Capture the cell that displays the provided text and extract its (x, y) central coordinate. 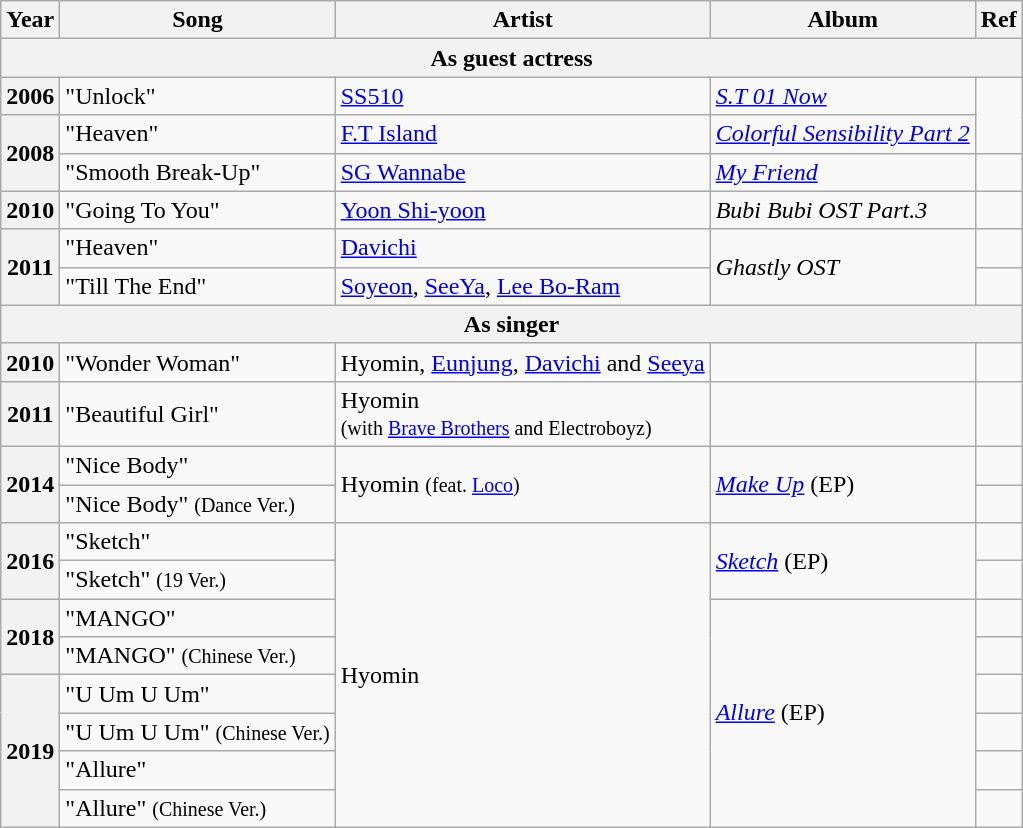
Song (198, 20)
"Going To You" (198, 210)
"U Um U Um" (198, 694)
Hyomin (with Brave Brothers and Electroboyz) (522, 414)
S.T 01 Now (842, 96)
"Beautiful Girl" (198, 414)
"Unlock" (198, 96)
"MANGO" (Chinese Ver.) (198, 656)
Hyomin (feat. Loco) (522, 484)
SS510 (522, 96)
Hyomin, Eunjung, Davichi and Seeya (522, 362)
2014 (30, 484)
"Nice Body" (198, 465)
Bubi Bubi OST Part.3 (842, 210)
Yoon Shi-yoon (522, 210)
Allure (EP) (842, 713)
"Till The End" (198, 286)
2008 (30, 153)
Make Up (EP) (842, 484)
"Smooth Break-Up" (198, 172)
"MANGO" (198, 618)
"Allure" (Chinese Ver.) (198, 808)
"Nice Body" (Dance Ver.) (198, 503)
"U Um U Um" (Chinese Ver.) (198, 732)
2006 (30, 96)
F.T Island (522, 134)
Album (842, 20)
Soyeon, SeeYa, Lee Bo-Ram (522, 286)
Sketch (EP) (842, 561)
Hyomin (522, 675)
Ref (998, 20)
"Allure" (198, 770)
2019 (30, 751)
Artist (522, 20)
"Wonder Woman" (198, 362)
Year (30, 20)
"Sketch" (19 Ver.) (198, 580)
As singer (512, 324)
Davichi (522, 248)
Colorful Sensibility Part 2 (842, 134)
2018 (30, 637)
2016 (30, 561)
My Friend (842, 172)
Ghastly OST (842, 267)
SG Wannabe (522, 172)
As guest actress (512, 58)
"Sketch" (198, 542)
